Pinpoint the cell where the given text exists, returning its [x, y] midpoint coordinate. 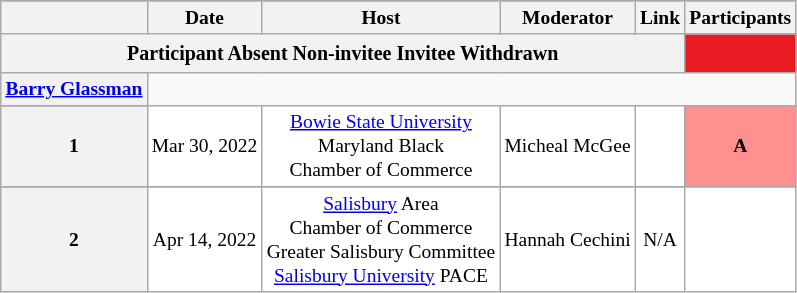
Salisbury AreaChamber of CommerceGreater Salisbury CommitteeSalisbury University PACE [381, 240]
Moderator [568, 18]
Date [204, 18]
Mar 30, 2022 [204, 146]
Bowie State UniversityMaryland BlackChamber of Commerce [381, 146]
Apr 14, 2022 [204, 240]
A [740, 146]
Micheal McGee [568, 146]
N/A [660, 240]
Link [660, 18]
Participants [740, 18]
1 [74, 146]
Barry Glassman [74, 88]
Hannah Cechini [568, 240]
2 [74, 240]
Participant Absent Non-invitee Invitee Withdrawn [343, 53]
Host [381, 18]
